Capture the cell that displays the provided text and extract its [x, y] central coordinate. 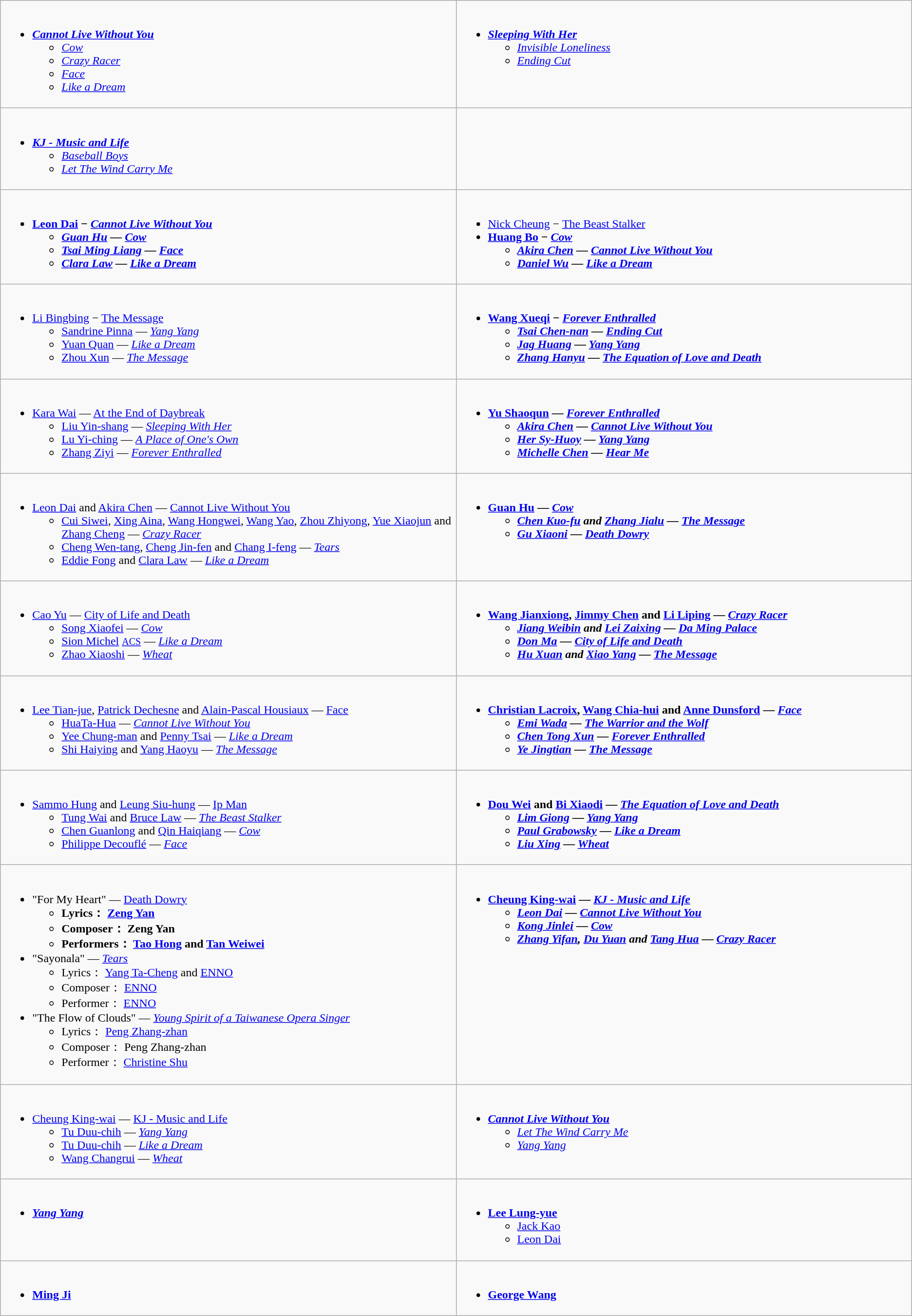
Lee Lung-yueJack KaoLeon Dai [684, 1219]
Guan Hu — CowChen Kuo-fu and Zhang Jialu — The MessageGu Xiaoni — Death Dowry [684, 527]
Cheung King-wai — KJ - Music and LifeLeon Dai — Cannot Live Without YouKong Jinlei — CowZhang Yifan, Du Yuan and Tang Hua — Crazy Racer [684, 975]
Cheung King-wai — KJ - Music and LifeTu Duu-chih — Yang YangTu Duu-chih — Like a DreamWang Changrui — Wheat [228, 1132]
KJ - Music and LifeBaseball BoysLet The Wind Carry Me [228, 149]
Cannot Live Without YouLet The Wind Carry MeYang Yang [684, 1132]
Cannot Live Without YouCowCrazy RacerFaceLike a Dream [228, 55]
Wang Xueqi − Forever EnthralledTsai Chen-nan — Ending CutJag Huang — Yang YangZhang Hanyu — The Equation of Love and Death [684, 331]
Nick Cheung − The Beast StalkerHuang Bo − CowAkira Chen — Cannot Live Without YouDaniel Wu — Like a Dream [684, 237]
Ming Ji [228, 1288]
Yang Yang [228, 1219]
Li Bingbing − The MessageSandrine Pinna — Yang YangYuan Quan — Like a DreamZhou Xun — The Message [228, 331]
Yu Shaoqun — Forever EnthralledAkira Chen — Cannot Live Without YouHer Sy-Huoy — Yang YangMichelle Chen — Hear Me [684, 426]
Sammo Hung and Leung Siu-hung — Ip ManTung Wai and Bruce Law — The Beast StalkerChen Guanlong and Qin Haiqiang — CowPhilippe Decouflé — Face [228, 817]
Cao Yu — City of Life and DeathSong Xiaofei — CowSion Michel ACS — Like a DreamZhao Xiaoshi — Wheat [228, 628]
Sleeping With HerInvisible LonelinessEnding Cut [684, 55]
Kara Wai — At the End of DaybreakLiu Yin-shang — Sleeping With HerLu Yi-ching — A Place of One's OwnZhang Ziyi — Forever Enthralled [228, 426]
Leon Dai − Cannot Live Without YouGuan Hu — CowTsai Ming Liang — FaceClara Law — Like a Dream [228, 237]
Dou Wei and Bi Xiaodi — The Equation of Love and DeathLim Giong — Yang YangPaul Grabowsky — Like a DreamLiu Xing — Wheat [684, 817]
George Wang [684, 1288]
